Scan for the cell matching the given text and deliver its (X, Y) coordinate at center. 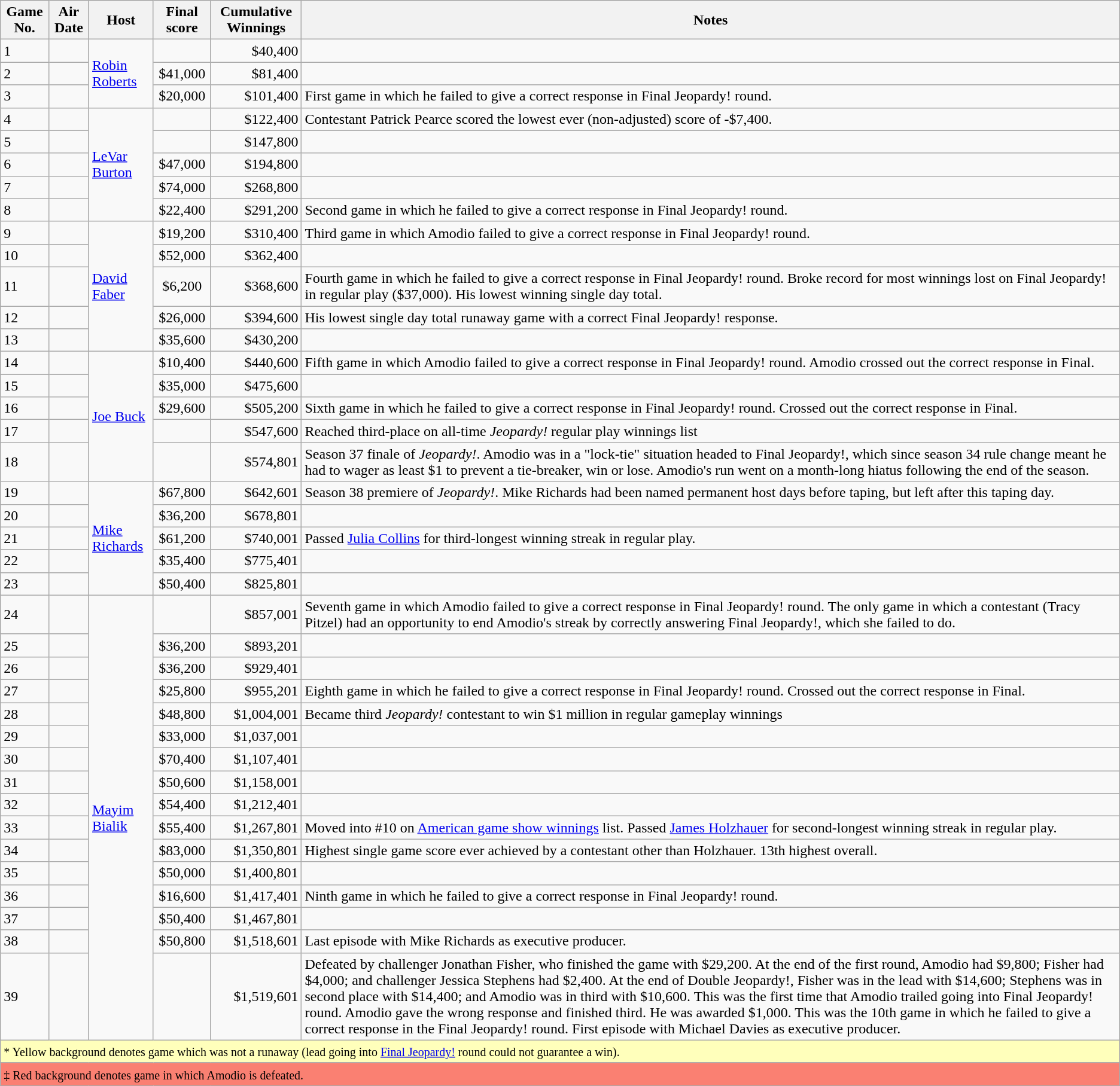
39 (25, 996)
$1,004,001 (256, 713)
$1,400,801 (256, 873)
$642,601 (256, 493)
$857,001 (256, 615)
$41,000 (182, 74)
21 (25, 538)
$33,000 (182, 737)
Sixth game in which he failed to give a correct response in Final Jeopardy! round. Crossed out the correct response in Final. (711, 408)
$893,201 (256, 645)
6 (25, 164)
$368,600 (256, 286)
$505,200 (256, 408)
$955,201 (256, 691)
$40,400 (256, 51)
8 (25, 210)
27 (25, 691)
$35,000 (182, 386)
34 (25, 850)
$678,801 (256, 515)
$19,200 (182, 233)
$61,200 (182, 538)
20 (25, 515)
$70,400 (182, 759)
7 (25, 187)
15 (25, 386)
Second game in which he failed to give a correct response in Final Jeopardy! round. (711, 210)
12 (25, 318)
$1,350,801 (256, 850)
$1,467,801 (256, 919)
Ninth game in which he failed to give a correct response in Final Jeopardy! round. (711, 896)
$268,800 (256, 187)
$440,600 (256, 363)
$25,800 (182, 691)
18 (25, 462)
$574,801 (256, 462)
$35,400 (182, 561)
Mike Richards (121, 538)
$50,000 (182, 873)
Passed Julia Collins for third-longest winning streak in regular play. (711, 538)
23 (25, 584)
Game No. (25, 20)
$291,200 (256, 210)
13 (25, 340)
$825,801 (256, 584)
16 (25, 408)
$101,400 (256, 96)
22 (25, 561)
29 (25, 737)
$10,400 (182, 363)
‡ Red background denotes game in which Amodio is defeated. (560, 1074)
28 (25, 713)
His lowest single day total runaway game with a correct Final Jeopardy! response. (711, 318)
33 (25, 828)
31 (25, 782)
10 (25, 255)
$394,600 (256, 318)
$48,800 (182, 713)
$16,600 (182, 896)
9 (25, 233)
Reached third-place on all-time Jeopardy! regular play winnings list (711, 431)
Season 38 premiere of Jeopardy!. Mike Richards had been named permanent host days before taping, but left after this taping day. (711, 493)
$67,800 (182, 493)
$74,000 (182, 187)
Became third Jeopardy! contestant to win $1 million in regular gameplay winnings (711, 713)
35 (25, 873)
$122,400 (256, 119)
37 (25, 919)
$1,519,601 (256, 996)
Notes (711, 20)
$22,400 (182, 210)
26 (25, 668)
$430,200 (256, 340)
36 (25, 896)
$1,158,001 (256, 782)
$50,600 (182, 782)
$52,000 (182, 255)
$475,600 (256, 386)
1 (25, 51)
$740,001 (256, 538)
First game in which he failed to give a correct response in Final Jeopardy! round. (711, 96)
Air Date (68, 20)
5 (25, 142)
Eighth game in which he failed to give a correct response in Final Jeopardy! round. Crossed out the correct response in Final. (711, 691)
$1,212,401 (256, 805)
$547,600 (256, 431)
30 (25, 759)
38 (25, 941)
LeVar Burton (121, 164)
32 (25, 805)
Mayim Bialik (121, 817)
$81,400 (256, 74)
Moved into #10 on American game show winnings list. Passed James Holzhauer for second-longest winning streak in regular play. (711, 828)
Cumulative Winnings (256, 20)
* Yellow background denotes game which was not a runaway (lead going into Final Jeopardy! round could not guarantee a win). (560, 1051)
$310,400 (256, 233)
19 (25, 493)
$50,800 (182, 941)
4 (25, 119)
Robin Roberts (121, 74)
$1,417,401 (256, 896)
3 (25, 96)
$1,518,601 (256, 941)
$26,000 (182, 318)
$147,800 (256, 142)
Final score (182, 20)
Fifth game in which Amodio failed to give a correct response in Final Jeopardy! round. Amodio crossed out the correct response in Final. (711, 363)
$20,000 (182, 96)
$55,400 (182, 828)
11 (25, 286)
$1,037,001 (256, 737)
$83,000 (182, 850)
$29,600 (182, 408)
Host (121, 20)
David Faber (121, 286)
Highest single game score ever achieved by a contestant other than Holzhauer. 13th highest overall. (711, 850)
2 (25, 74)
$194,800 (256, 164)
14 (25, 363)
$775,401 (256, 561)
$1,107,401 (256, 759)
17 (25, 431)
Contestant Patrick Pearce scored the lowest ever (non-adjusted) score of -$7,400. (711, 119)
25 (25, 645)
$54,400 (182, 805)
$929,401 (256, 668)
24 (25, 615)
$47,000 (182, 164)
$1,267,801 (256, 828)
Third game in which Amodio failed to give a correct response in Final Jeopardy! round. (711, 233)
$35,600 (182, 340)
Last episode with Mike Richards as executive producer. (711, 941)
$362,400 (256, 255)
$6,200 (182, 286)
Joe Buck (121, 416)
